Determine the (x, y) coordinate at the center of the cell enclosing the given text.  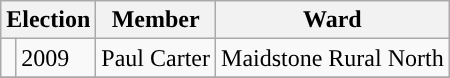
2009 (56, 58)
Ward (333, 20)
Maidstone Rural North (333, 58)
Member (156, 20)
Election (48, 20)
Paul Carter (156, 58)
